Scan for the cell matching the given text and deliver its [X, Y] coordinate at center. 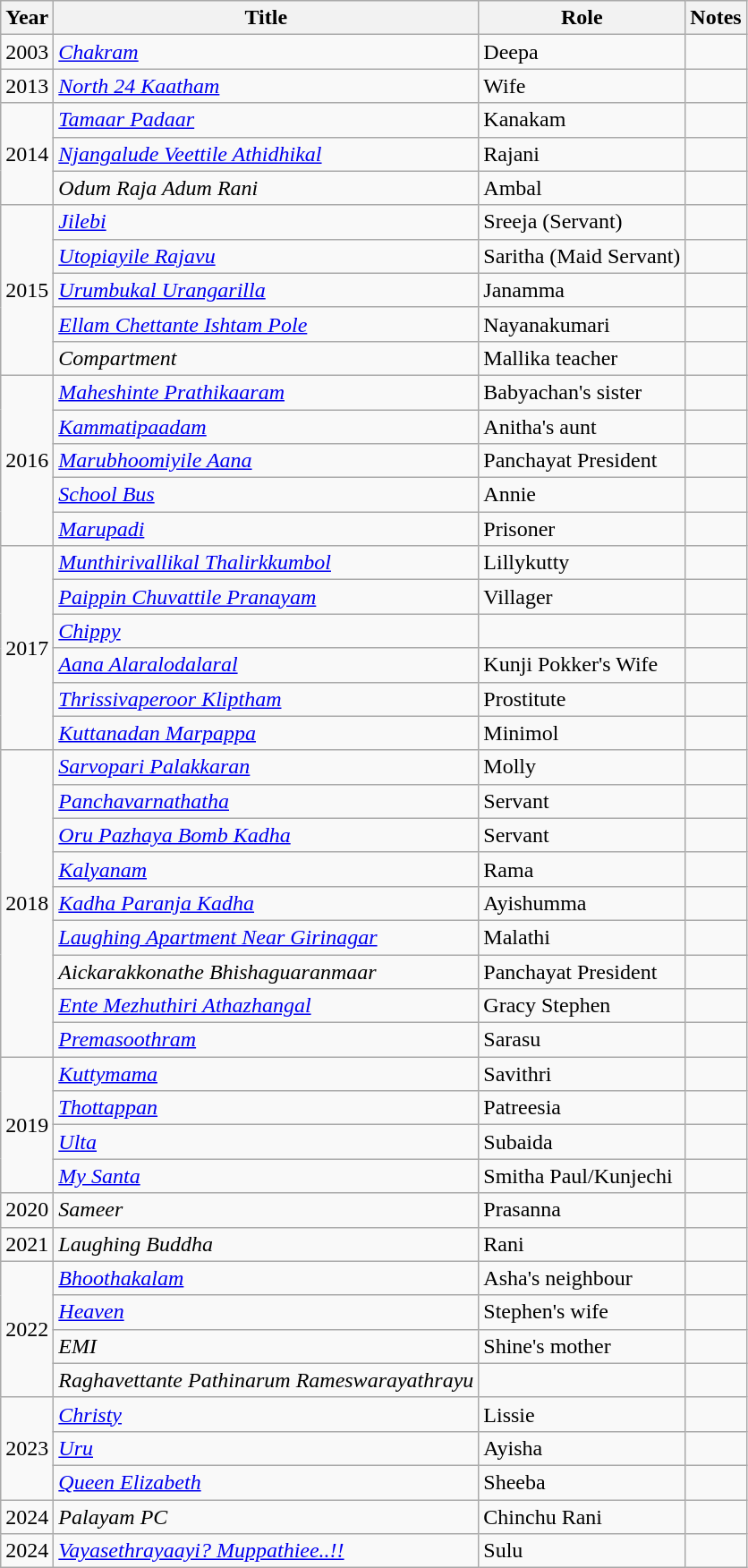
Kuttanadan Marpappa [267, 733]
Premasoothram [267, 1040]
2003 [27, 52]
Chinchu Rani [582, 1517]
2018 [27, 904]
Maheshinte Prathikaaram [267, 392]
Savithri [582, 1074]
North 24 Kaatham [267, 86]
Ambal [582, 188]
Vayasethrayaayi? Muppathiee..!! [267, 1551]
Oru Pazhaya Bomb Kadha [267, 835]
Panchavarnathatha [267, 801]
Aickarakkonathe Bhishaguaranmaar [267, 971]
Lillykutty [582, 563]
Saritha (Maid Servant) [582, 256]
Tamaar Padaar [267, 120]
Sarvopari Palakkaran [267, 767]
Mallika teacher [582, 358]
Njangalude Veettile Athidhikal [267, 154]
2019 [27, 1125]
2017 [27, 648]
2014 [27, 154]
Bhoothakalam [267, 1278]
Laughing Apartment Near Girinagar [267, 937]
2021 [27, 1244]
Subaida [582, 1142]
Prisoner [582, 529]
Urumbukal Urangarilla [267, 290]
Kalyanam [267, 869]
Sheeba [582, 1482]
Munthirivallikal Thalirkkumbol [267, 563]
Sulu [582, 1551]
Prasanna [582, 1210]
School Bus [267, 495]
Thrissivaperoor Kliptham [267, 699]
Kammatipaadam [267, 427]
Molly [582, 767]
Utopiayile Rajavu [267, 256]
Palayam PC [267, 1517]
Gracy Stephen [582, 1006]
Sreeja (Servant) [582, 222]
2015 [27, 290]
2016 [27, 460]
Heaven [267, 1312]
Chakram [267, 52]
Patreesia [582, 1108]
Anitha's aunt [582, 427]
Aana Alaralodalaral [267, 665]
My Santa [267, 1176]
Chippy [267, 631]
Paippin Chuvattile Pranayam [267, 597]
Kuttymama [267, 1074]
Annie [582, 495]
Thottappan [267, 1108]
Villager [582, 597]
Christy [267, 1414]
Stephen's wife [582, 1312]
2022 [27, 1329]
Odum Raja Adum Rani [267, 188]
Rajani [582, 154]
Lissie [582, 1414]
Role [582, 18]
Janamma [582, 290]
Marubhoomiyile Aana [267, 461]
Kadha Paranja Kadha [267, 903]
Babyachan's sister [582, 392]
Rani [582, 1244]
Prostitute [582, 699]
Ellam Chettante Ishtam Pole [267, 324]
Uru [267, 1448]
Smitha Paul/Kunjechi [582, 1176]
Kanakam [582, 120]
EMI [267, 1346]
Wife [582, 86]
Raghavettante Pathinarum Rameswarayathrayu [267, 1380]
Ulta [267, 1142]
Ente Mezhuthiri Athazhangal [267, 1006]
2013 [27, 86]
Kunji Pokker's Wife [582, 665]
Rama [582, 869]
Shine's mother [582, 1346]
Year [27, 18]
Jilebi [267, 222]
Title [267, 18]
Nayanakumari [582, 324]
Compartment [267, 358]
Sarasu [582, 1040]
Ayishumma [582, 903]
Notes [716, 18]
Marupadi [267, 529]
Minimol [582, 733]
Queen Elizabeth [267, 1482]
Malathi [582, 937]
Sameer [267, 1210]
Deepa [582, 52]
Laughing Buddha [267, 1244]
Ayisha [582, 1448]
2023 [27, 1448]
2020 [27, 1210]
Asha's neighbour [582, 1278]
